Return the [x, y] coordinate for the center point of the cell that contains the specified text.  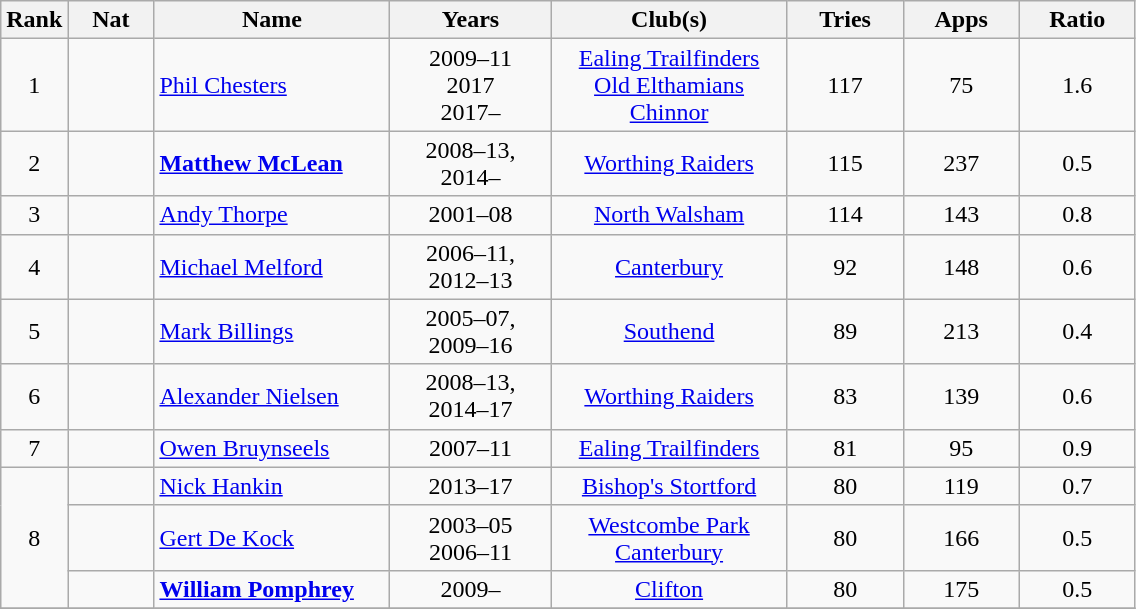
1.6 [1077, 85]
166 [961, 538]
8 [34, 538]
Alexander Nielsen [272, 396]
213 [961, 332]
95 [961, 448]
Clifton [669, 589]
1 [34, 85]
Years [470, 20]
81 [845, 448]
6 [34, 396]
2006–11, 2012–13 [470, 266]
117 [845, 85]
Canterbury [669, 266]
Michael Melford [272, 266]
83 [845, 396]
2013–17 [470, 486]
139 [961, 396]
2008–13, 2014– [470, 164]
237 [961, 164]
2009– [470, 589]
4 [34, 266]
2005–07, 2009–16 [470, 332]
Nick Hankin [272, 486]
3 [34, 215]
Owen Bruynseels [272, 448]
114 [845, 215]
0.7 [1077, 486]
Ealing Trailfinders [669, 448]
175 [961, 589]
Bishop's Stortford [669, 486]
7 [34, 448]
0.9 [1077, 448]
0.4 [1077, 332]
148 [961, 266]
Apps [961, 20]
Phil Chesters [272, 85]
92 [845, 266]
Matthew McLean [272, 164]
5 [34, 332]
Tries [845, 20]
2008–13, 2014–17 [470, 396]
Nat [111, 20]
2001–08 [470, 215]
89 [845, 332]
2 [34, 164]
Westcombe ParkCanterbury [669, 538]
75 [961, 85]
Southend [669, 332]
2009–1120172017– [470, 85]
2007–11 [470, 448]
North Walsham [669, 215]
Name [272, 20]
Mark Billings [272, 332]
115 [845, 164]
Gert De Kock [272, 538]
Ealing TrailfindersOld ElthamiansChinnor [669, 85]
Ratio [1077, 20]
William Pomphrey [272, 589]
Andy Thorpe [272, 215]
0.8 [1077, 215]
119 [961, 486]
Rank [34, 20]
143 [961, 215]
Club(s) [669, 20]
2003–052006–11 [470, 538]
